Pinpoint the cell where the given text exists, returning its (x, y) midpoint coordinate. 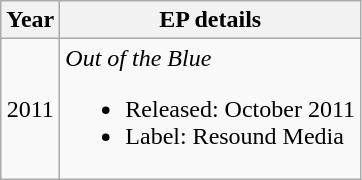
Out of the BlueReleased: October 2011Label: Resound Media (210, 109)
2011 (30, 109)
EP details (210, 20)
Year (30, 20)
